Pinpoint the cell where the given text exists, returning its (X, Y) midpoint coordinate. 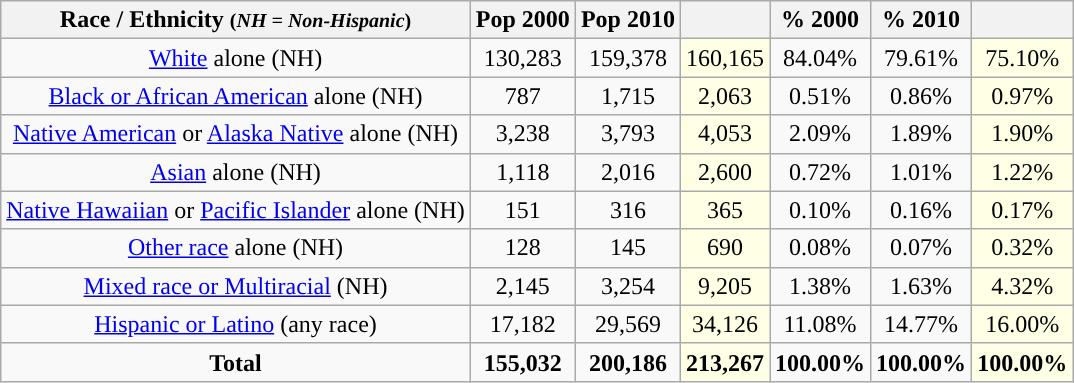
Black or African American alone (NH) (236, 96)
0.17% (1022, 210)
0.32% (1022, 248)
16.00% (1022, 324)
130,283 (522, 58)
14.77% (922, 324)
29,569 (628, 324)
3,254 (628, 286)
2,016 (628, 172)
787 (522, 96)
11.08% (820, 324)
0.10% (820, 210)
365 (724, 210)
0.97% (1022, 96)
79.61% (922, 58)
White alone (NH) (236, 58)
1.89% (922, 134)
155,032 (522, 362)
Native Hawaiian or Pacific Islander alone (NH) (236, 210)
1.01% (922, 172)
1.22% (1022, 172)
3,238 (522, 134)
160,165 (724, 58)
1.38% (820, 286)
17,182 (522, 324)
Mixed race or Multiracial (NH) (236, 286)
3,793 (628, 134)
145 (628, 248)
0.16% (922, 210)
4,053 (724, 134)
0.72% (820, 172)
Native American or Alaska Native alone (NH) (236, 134)
34,126 (724, 324)
159,378 (628, 58)
213,267 (724, 362)
0.07% (922, 248)
1.90% (1022, 134)
Hispanic or Latino (any race) (236, 324)
2,600 (724, 172)
690 (724, 248)
1,118 (522, 172)
4.32% (1022, 286)
0.08% (820, 248)
2,063 (724, 96)
1.63% (922, 286)
Race / Ethnicity (NH = Non-Hispanic) (236, 20)
2,145 (522, 286)
Asian alone (NH) (236, 172)
9,205 (724, 286)
% 2000 (820, 20)
2.09% (820, 134)
316 (628, 210)
Pop 2010 (628, 20)
128 (522, 248)
Total (236, 362)
0.86% (922, 96)
151 (522, 210)
% 2010 (922, 20)
Other race alone (NH) (236, 248)
200,186 (628, 362)
84.04% (820, 58)
0.51% (820, 96)
1,715 (628, 96)
Pop 2000 (522, 20)
75.10% (1022, 58)
